Locate the cell with the specified text and output its [x, y] center coordinate. 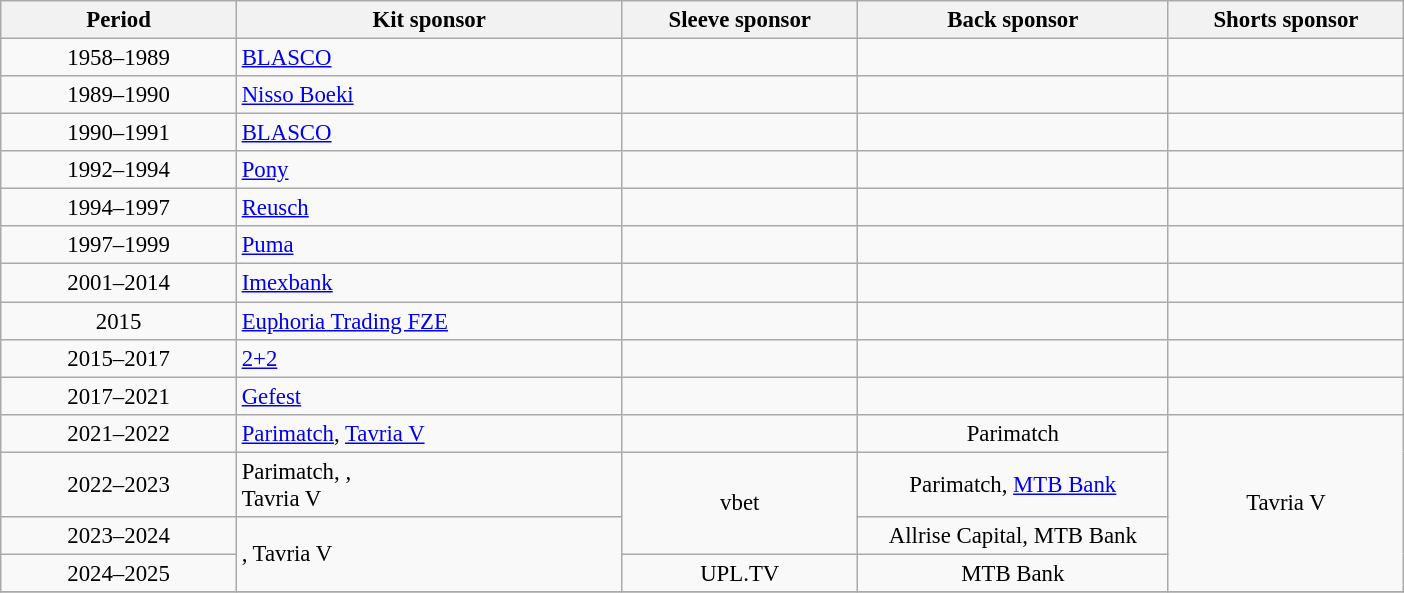
Period [119, 20]
Shorts sponsor [1286, 20]
Gefest [429, 396]
1992–1994 [119, 170]
MTB Bank [1014, 573]
Pony [429, 170]
1989–1990 [119, 95]
Euphoria Trading FZE [429, 321]
1990–1991 [119, 133]
Tavria V [1286, 502]
vbet [740, 503]
2024–2025 [119, 573]
1994–1997 [119, 208]
Parimatch, Tavria V [429, 433]
2001–2014 [119, 283]
Nisso Boeki [429, 95]
2015–2017 [119, 358]
2022–2023 [119, 484]
Imexbank [429, 283]
Kit sponsor [429, 20]
2015 [119, 321]
UPL.TV [740, 573]
Parimatch, ,Tavria V [429, 484]
1997–1999 [119, 245]
2021–2022 [119, 433]
1958–1989 [119, 58]
2017–2021 [119, 396]
Allrise Capital, MTB Bank [1014, 536]
Back sponsor [1014, 20]
Puma [429, 245]
Reusch [429, 208]
2023–2024 [119, 536]
, Tavria V [429, 554]
Parimatch [1014, 433]
Parimatch, MTB Bank [1014, 484]
Sleeve sponsor [740, 20]
2+2 [429, 358]
